Extract the [x, y] coordinate from the center of the cell holding the provided text.  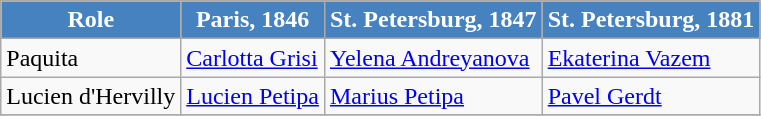
Lucien Petipa [253, 96]
St. Petersburg, 1881 [651, 20]
Paris, 1846 [253, 20]
Yelena Andreyanova [433, 58]
Pavel Gerdt [651, 96]
Carlotta Grisi [253, 58]
Lucien d'Hervilly [91, 96]
St. Petersburg, 1847 [433, 20]
Ekaterina Vazem [651, 58]
Marius Petipa [433, 96]
Paquita [91, 58]
Role [91, 20]
